Locate the cell with the specified text and output its [x, y] center coordinate. 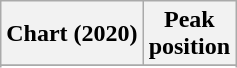
Peakposition [189, 34]
Chart (2020) [72, 34]
